Scan for the cell matching the given text and deliver its [X, Y] coordinate at center. 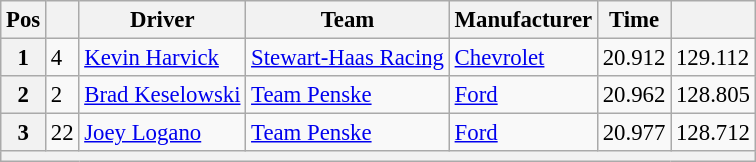
Driver [162, 20]
Pos [24, 20]
22 [62, 133]
Kevin Harvick [162, 58]
1 [24, 58]
Team [348, 20]
Stewart-Haas Racing [348, 58]
3 [24, 133]
Joey Logano [162, 133]
Brad Keselowski [162, 95]
128.712 [714, 133]
Chevrolet [523, 58]
Time [634, 20]
20.912 [634, 58]
20.977 [634, 133]
129.112 [714, 58]
20.962 [634, 95]
128.805 [714, 95]
Manufacturer [523, 20]
4 [62, 58]
